Search for the cell housing the specified text and yield its [X, Y] center coordinate. 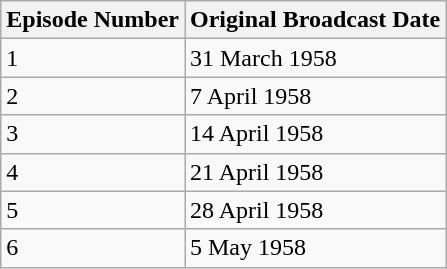
5 May 1958 [314, 248]
14 April 1958 [314, 134]
Original Broadcast Date [314, 20]
7 April 1958 [314, 96]
21 April 1958 [314, 172]
4 [93, 172]
31 March 1958 [314, 58]
2 [93, 96]
28 April 1958 [314, 210]
5 [93, 210]
3 [93, 134]
1 [93, 58]
6 [93, 248]
Episode Number [93, 20]
